Capture the cell that displays the provided text and extract its [x, y] central coordinate. 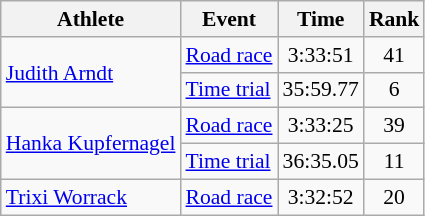
39 [394, 126]
Athlete [91, 19]
Rank [394, 19]
Trixi Worrack [91, 197]
Judith Arndt [91, 72]
6 [394, 90]
Time [321, 19]
Hanka Kupfernagel [91, 144]
3:33:25 [321, 126]
36:35.05 [321, 162]
20 [394, 197]
35:59.77 [321, 90]
3:32:52 [321, 197]
3:33:51 [321, 55]
41 [394, 55]
11 [394, 162]
Event [228, 19]
